Extract the (X, Y) coordinate from the center of the cell holding the provided text.  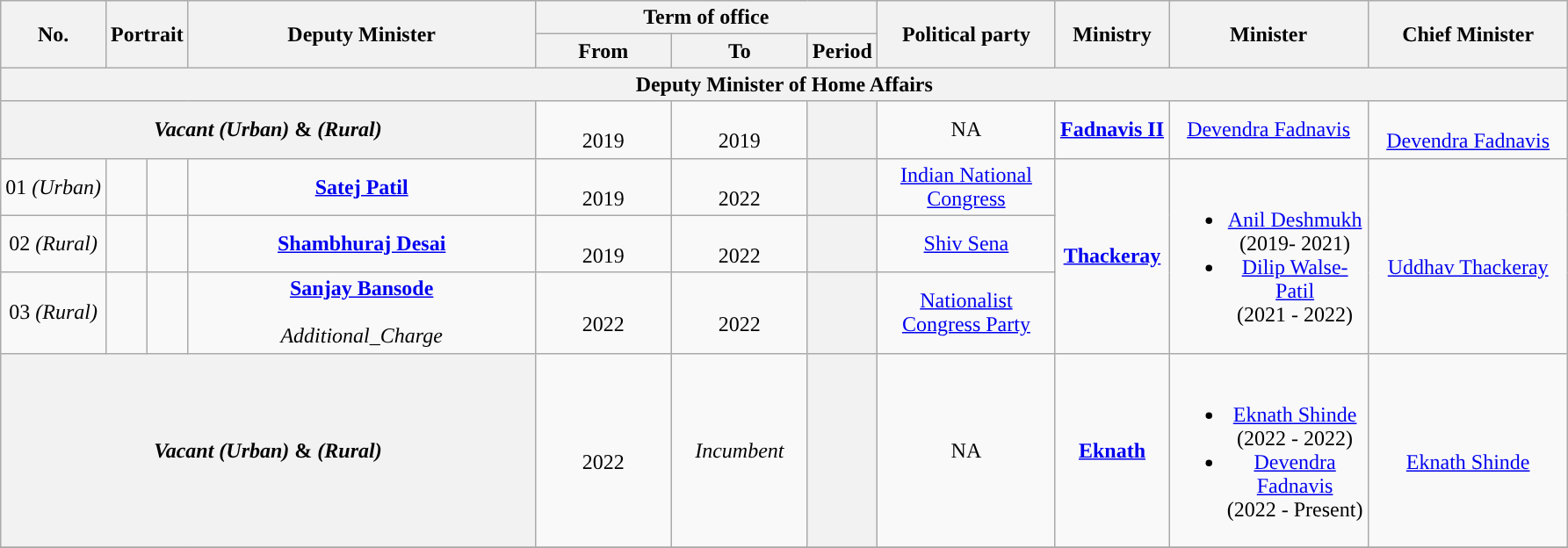
Uddhav Thackeray (1469, 256)
Incumbent (740, 450)
Eknath Shinde (1469, 450)
Ministry (1112, 34)
Shambhuraj Desai (362, 244)
Eknath (1112, 450)
02 (Rural) (54, 244)
Fadnavis II (1112, 130)
Indian National Congress (966, 186)
No. (54, 34)
From (603, 51)
Sanjay Bansode Additional_Charge (362, 313)
Period (842, 51)
Shiv Sena (966, 244)
Deputy Minister (362, 34)
03 (Rural) (54, 313)
Portrait (147, 34)
Eknath Shinde(2022 - 2022)Devendra Fadnavis (2022 - Present) (1268, 450)
To (740, 51)
Deputy Minister of Home Affairs (784, 84)
Nationalist Congress Party (966, 313)
Political party (966, 34)
Chief Minister (1469, 34)
Thackeray (1112, 256)
Term of office (706, 18)
Anil Deshmukh (2019- 2021)Dilip Walse-Patil (2021 - 2022) (1268, 256)
Satej Patil (362, 186)
Minister (1268, 34)
01 (Urban) (54, 186)
